Capture the cell that displays the provided text and extract its [x, y] central coordinate. 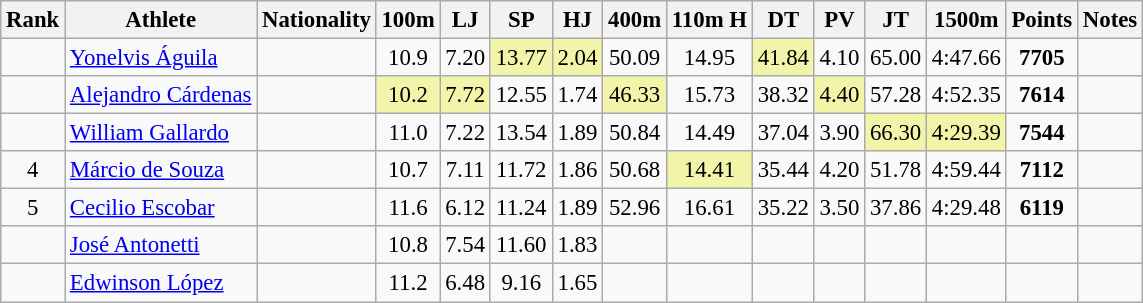
Edwinson López [161, 283]
5 [33, 208]
4.20 [839, 170]
15.73 [709, 95]
35.22 [783, 208]
7544 [1042, 133]
HJ [577, 20]
14.41 [709, 170]
50.68 [635, 170]
7112 [1042, 170]
66.30 [896, 133]
4:29.39 [967, 133]
1.83 [577, 245]
11.2 [408, 283]
100m [408, 20]
2.04 [577, 58]
10.9 [408, 58]
7.54 [465, 245]
Alejandro Cárdenas [161, 95]
1.86 [577, 170]
Points [1042, 20]
51.78 [896, 170]
1500m [967, 20]
6.48 [465, 283]
52.96 [635, 208]
9.16 [521, 283]
41.84 [783, 58]
Márcio de Souza [161, 170]
Rank [33, 20]
11.72 [521, 170]
11.6 [408, 208]
3.90 [839, 133]
6119 [1042, 208]
LJ [465, 20]
Athlete [161, 20]
4:59.44 [967, 170]
50.84 [635, 133]
11.0 [408, 133]
14.95 [709, 58]
Notes [1110, 20]
14.49 [709, 133]
11.24 [521, 208]
400m [635, 20]
46.33 [635, 95]
7.22 [465, 133]
110m H [709, 20]
35.44 [783, 170]
50.09 [635, 58]
Nationality [316, 20]
57.28 [896, 95]
7.11 [465, 170]
DT [783, 20]
William Gallardo [161, 133]
4.40 [839, 95]
Cecilio Escobar [161, 208]
38.32 [783, 95]
3.50 [839, 208]
4 [33, 170]
1.65 [577, 283]
10.7 [408, 170]
10.8 [408, 245]
4.10 [839, 58]
65.00 [896, 58]
13.77 [521, 58]
7.20 [465, 58]
13.54 [521, 133]
7705 [1042, 58]
7.72 [465, 95]
6.12 [465, 208]
7614 [1042, 95]
4:29.48 [967, 208]
4:52.35 [967, 95]
37.04 [783, 133]
4:47.66 [967, 58]
JT [896, 20]
12.55 [521, 95]
PV [839, 20]
16.61 [709, 208]
José Antonetti [161, 245]
37.86 [896, 208]
11.60 [521, 245]
10.2 [408, 95]
Yonelvis Águila [161, 58]
SP [521, 20]
1.74 [577, 95]
